From the cell containing the given text, extract its center point as (x, y) coordinate. 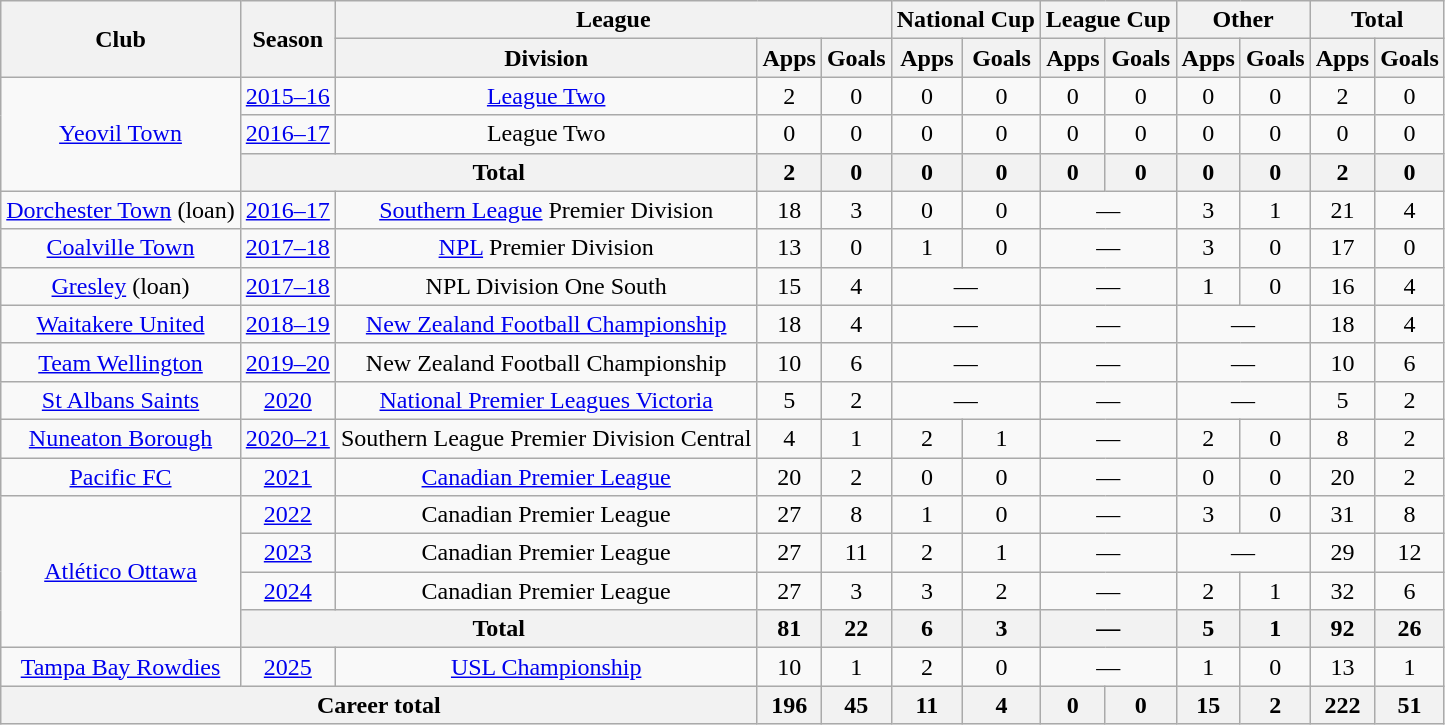
Coalville Town (121, 248)
Division (546, 58)
196 (789, 705)
2018–19 (288, 324)
17 (1342, 248)
National Cup (966, 20)
League (613, 20)
2020–21 (288, 438)
Pacific FC (121, 477)
51 (1410, 705)
222 (1342, 705)
92 (1342, 629)
Team Wellington (121, 362)
12 (1410, 553)
81 (789, 629)
Yeovil Town (121, 134)
Nuneaton Borough (121, 438)
Club (121, 39)
26 (1410, 629)
29 (1342, 553)
Other (1243, 20)
2022 (288, 515)
NPL Premier Division (546, 248)
Atlético Ottawa (121, 572)
2015–16 (288, 96)
USL Championship (546, 667)
2020 (288, 400)
2019–20 (288, 362)
Tampa Bay Rowdies (121, 667)
St Albans Saints (121, 400)
NPL Division One South (546, 286)
Waitakere United (121, 324)
2024 (288, 591)
2025 (288, 667)
2023 (288, 553)
Southern League Premier Division Central (546, 438)
16 (1342, 286)
45 (856, 705)
Season (288, 39)
Southern League Premier Division (546, 210)
2021 (288, 477)
Dorchester Town (loan) (121, 210)
League Cup (1108, 20)
Gresley (loan) (121, 286)
32 (1342, 591)
22 (856, 629)
National Premier Leagues Victoria (546, 400)
Career total (379, 705)
31 (1342, 515)
21 (1342, 210)
